Locate the cell with the specified text and output its [X, Y] center coordinate. 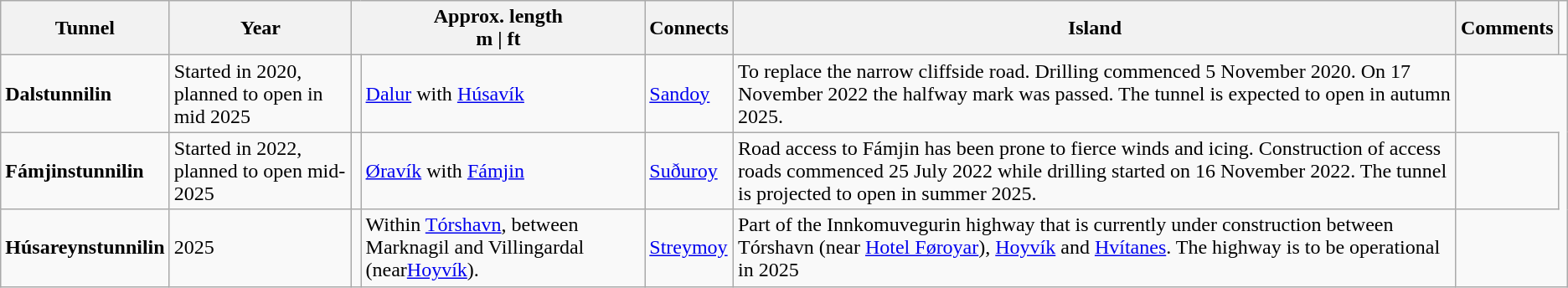
Started in 2020, planned to open in mid 2025 [260, 94]
Island [1094, 28]
Øravík with Fámjin [503, 171]
Year [260, 28]
Suðuroy [689, 171]
Fámjinstunnilin [85, 171]
2025 [260, 248]
Dalstunnilin [85, 94]
Comments [1507, 28]
Within Tórshavn, between Marknagil and Villingardal (nearHoyvík). [503, 248]
Started in 2022, planned to open mid- 2025 [260, 171]
Dalur with Húsavík [503, 94]
Húsareynstunnilin [85, 248]
Streymoy [689, 248]
Tunnel [85, 28]
Sandoy [689, 94]
Connects [689, 28]
Approx. lengthm | ft [498, 28]
